Scan for the cell matching the given text and deliver its (X, Y) coordinate at center. 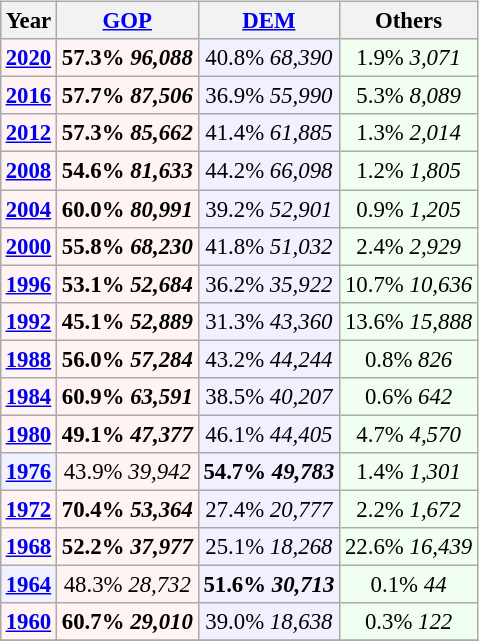
60.9% 63,591 (128, 396)
46.1% 44,405 (269, 434)
44.2% 66,098 (269, 171)
36.9% 55,990 (269, 96)
52.2% 37,977 (128, 547)
38.5% 40,207 (269, 396)
2.4% 2,929 (409, 246)
0.6% 642 (409, 396)
0.1% 44 (409, 584)
1960 (28, 622)
55.8% 68,230 (128, 246)
2016 (28, 96)
54.6% 81,633 (128, 171)
2012 (28, 133)
39.0% 18,638 (269, 622)
1.2% 1,805 (409, 171)
Others (409, 21)
36.2% 35,922 (269, 284)
1972 (28, 509)
5.3% 8,089 (409, 96)
DEM (269, 21)
25.1% 18,268 (269, 547)
54.7% 49,783 (269, 472)
0.3% 122 (409, 622)
10.7% 10,636 (409, 284)
0.9% 1,205 (409, 209)
13.6% 15,888 (409, 321)
1988 (28, 359)
1984 (28, 396)
41.4% 61,885 (269, 133)
1.4% 1,301 (409, 472)
49.1% 47,377 (128, 434)
1.9% 3,071 (409, 58)
39.2% 52,901 (269, 209)
1996 (28, 284)
56.0% 57,284 (128, 359)
57.3% 85,662 (128, 133)
43.2% 44,244 (269, 359)
70.4% 53,364 (128, 509)
57.7% 87,506 (128, 96)
43.9% 39,942 (128, 472)
Year (28, 21)
60.0% 80,991 (128, 209)
22.6% 16,439 (409, 547)
53.1% 52,684 (128, 284)
1976 (28, 472)
2004 (28, 209)
GOP (128, 21)
57.3% 96,088 (128, 58)
51.6% 30,713 (269, 584)
2.2% 1,672 (409, 509)
1992 (28, 321)
0.8% 826 (409, 359)
48.3% 28,732 (128, 584)
27.4% 20,777 (269, 509)
45.1% 52,889 (128, 321)
31.3% 43,360 (269, 321)
41.8% 51,032 (269, 246)
40.8% 68,390 (269, 58)
4.7% 4,570 (409, 434)
1980 (28, 434)
2020 (28, 58)
1964 (28, 584)
2000 (28, 246)
1968 (28, 547)
60.7% 29,010 (128, 622)
1.3% 2,014 (409, 133)
2008 (28, 171)
